Detect which cell encompasses the target text, then output its [X, Y] center coordinate. 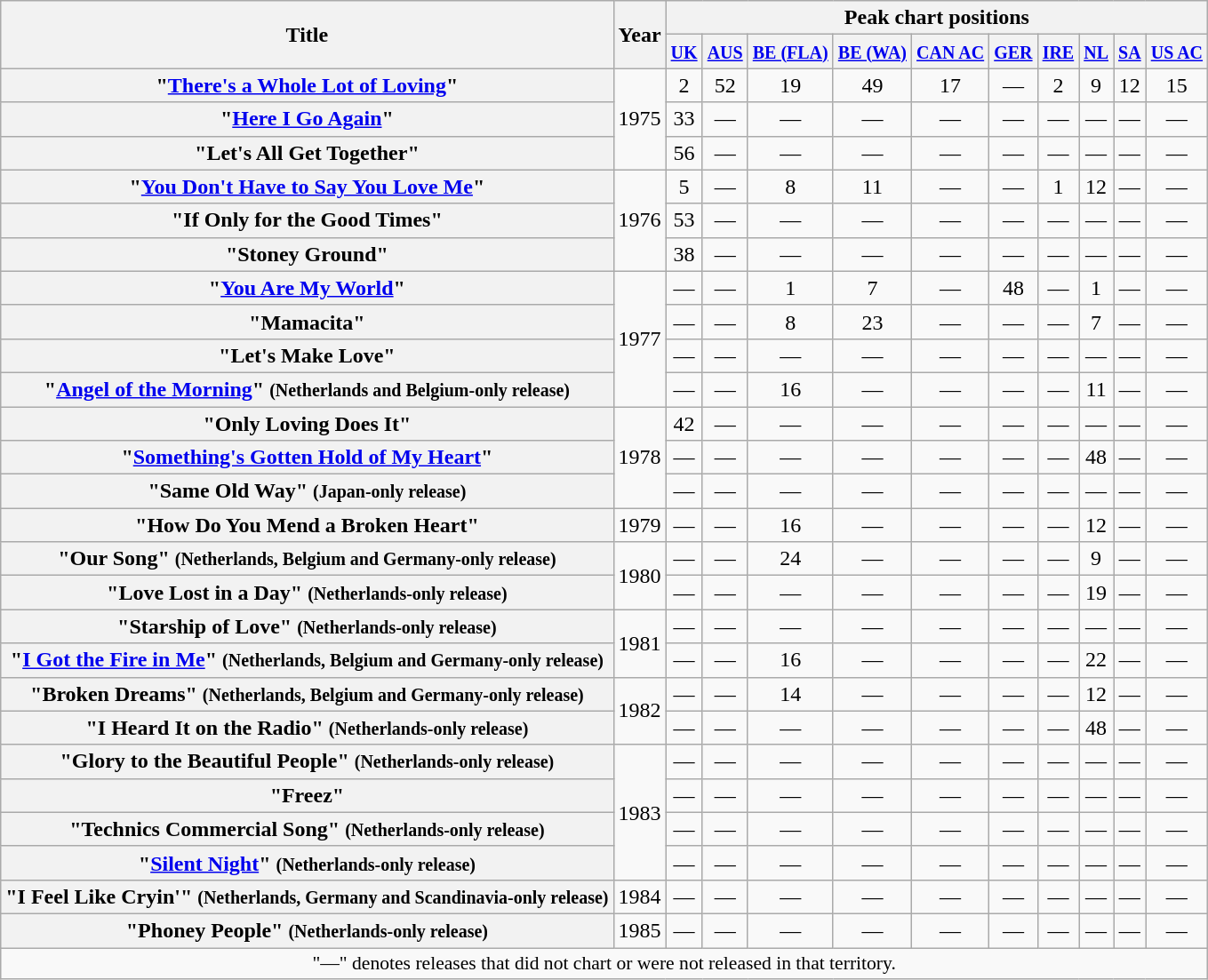
BE (WA) [872, 52]
14 [790, 694]
AUS [725, 52]
Year [640, 35]
"Here I Go Again" [308, 119]
49 [872, 85]
17 [951, 85]
"Technics Commercial Song" (Netherlands-only release) [308, 829]
"Love Lost in a Day" (Netherlands-only release) [308, 593]
"Freez" [308, 795]
1978 [640, 458]
"You Are My World" [308, 288]
1975 [640, 119]
Peak chart positions [937, 18]
"Let's All Get Together" [308, 153]
"If Only for the Good Times" [308, 220]
"Only Loving Does It" [308, 424]
22 [1097, 660]
1983 [640, 812]
UK [684, 52]
"You Don't Have to Say You Love Me" [308, 187]
"There's a Whole Lot of Loving" [308, 85]
"Glory to the Beautiful People" (Netherlands-only release) [308, 761]
1977 [640, 339]
1985 [640, 930]
IRE [1058, 52]
US AC [1177, 52]
52 [725, 85]
"Something's Gotten Hold of My Heart" [308, 458]
"Silent Night" (Netherlands-only release) [308, 863]
"Starship of Love" (Netherlands-only release) [308, 626]
NL [1097, 52]
"—" denotes releases that did not chart or were not released in that territory. [604, 963]
1982 [640, 711]
42 [684, 424]
24 [790, 559]
"I Feel Like Cryin'" (Netherlands, Germany and Scandinavia-only release) [308, 896]
"Let's Make Love" [308, 355]
1981 [640, 643]
"Stoney Ground" [308, 254]
56 [684, 153]
1984 [640, 896]
38 [684, 254]
1979 [640, 525]
1976 [640, 220]
"Same Old Way" (Japan-only release) [308, 491]
"I Heard It on the Radio" (Netherlands-only release) [308, 728]
Title [308, 35]
"Broken Dreams" (Netherlands, Belgium and Germany-only release) [308, 694]
53 [684, 220]
BE (FLA) [790, 52]
"Phoney People" (Netherlands-only release) [308, 930]
"I Got the Fire in Me" (Netherlands, Belgium and Germany-only release) [308, 660]
1980 [640, 576]
"How Do You Mend a Broken Heart" [308, 525]
15 [1177, 85]
5 [684, 187]
"Mamacita" [308, 322]
"Our Song" (Netherlands, Belgium and Germany-only release) [308, 559]
SA [1131, 52]
23 [872, 322]
33 [684, 119]
CAN AC [951, 52]
"Angel of the Morning" (Netherlands and Belgium-only release) [308, 389]
GER [1013, 52]
